Locate the cell with the specified text and output its [x, y] center coordinate. 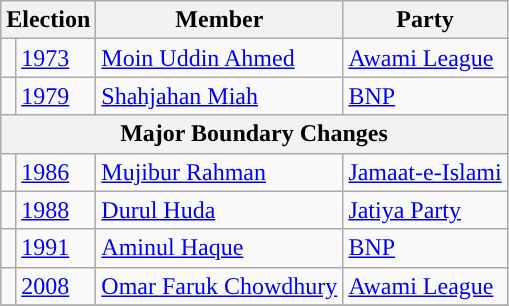
Aminul Haque [220, 248]
1991 [56, 248]
Major Boundary Changes [254, 134]
1979 [56, 96]
1973 [56, 58]
2008 [56, 286]
1986 [56, 172]
Shahjahan Miah [220, 96]
Jamaat-e-Islami [425, 172]
Party [425, 20]
Election [48, 20]
Durul Huda [220, 210]
Moin Uddin Ahmed [220, 58]
1988 [56, 210]
Mujibur Rahman [220, 172]
Member [220, 20]
Omar Faruk Chowdhury [220, 286]
Jatiya Party [425, 210]
